Return (X, Y) of the center of cell containing provided text 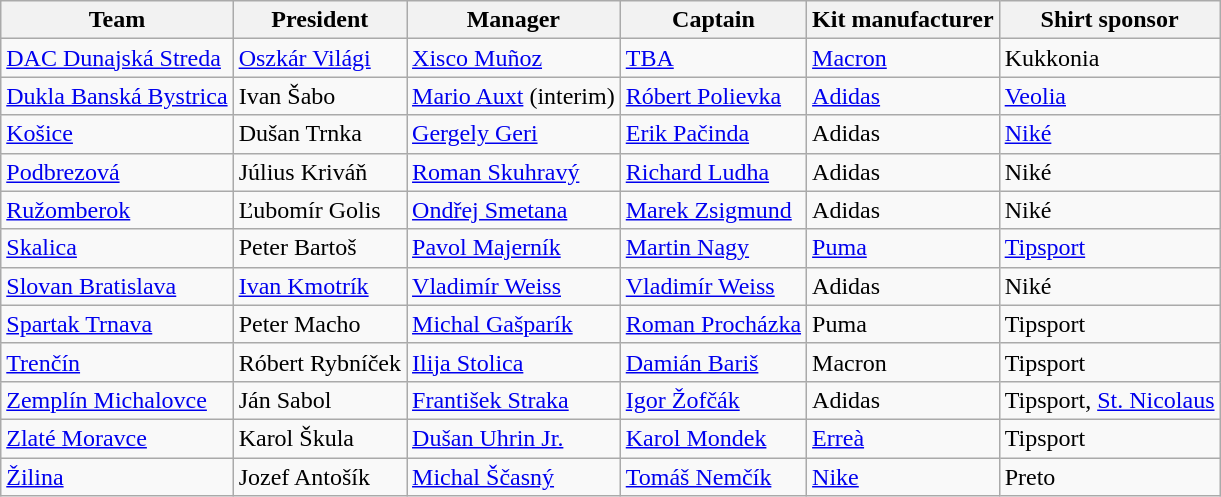
Ivan Kmotrík (320, 286)
Karol Mondek (713, 438)
Podbrezová (117, 172)
Team (117, 20)
Július Kriváň (320, 172)
Róbert Polievka (713, 96)
Mario Auxt (interim) (514, 96)
Peter Bartoš (320, 248)
Trenčín (117, 362)
Richard Ludha (713, 172)
Erik Pačinda (713, 134)
Tipsport, St. Nicolaus (1110, 400)
Zemplín Michalovce (117, 400)
Slovan Bratislava (117, 286)
Michal Ščasný (514, 477)
Nike (904, 477)
Jozef Antošík (320, 477)
Igor Žofčák (713, 400)
Ľubomír Golis (320, 210)
TBA (713, 58)
Shirt sponsor (1110, 20)
Preto (1110, 477)
Ilija Stolica (514, 362)
Pavol Majerník (514, 248)
Ružomberok (117, 210)
Michal Gašparík (514, 324)
František Straka (514, 400)
Skalica (117, 248)
DAC Dunajská Streda (117, 58)
Žilina (117, 477)
Captain (713, 20)
Xisco Muñoz (514, 58)
Marek Zsigmund (713, 210)
Ondřej Smetana (514, 210)
Manager (514, 20)
Karol Škula (320, 438)
Spartak Trnava (117, 324)
Erreà (904, 438)
Kukkonia (1110, 58)
Zlaté Moravce (117, 438)
Roman Skuhravý (514, 172)
Kit manufacturer (904, 20)
Peter Macho (320, 324)
Dušan Uhrin Jr. (514, 438)
Róbert Rybníček (320, 362)
Roman Procházka (713, 324)
Tomáš Nemčík (713, 477)
President (320, 20)
Veolia (1110, 96)
Dukla Banská Bystrica (117, 96)
Martin Nagy (713, 248)
Ján Sabol (320, 400)
Gergely Geri (514, 134)
Dušan Trnka (320, 134)
Oszkár Világi (320, 58)
Košice (117, 134)
Ivan Šabo (320, 96)
Damián Bariš (713, 362)
